Locate the cell with the specified text and output its (x, y) center coordinate. 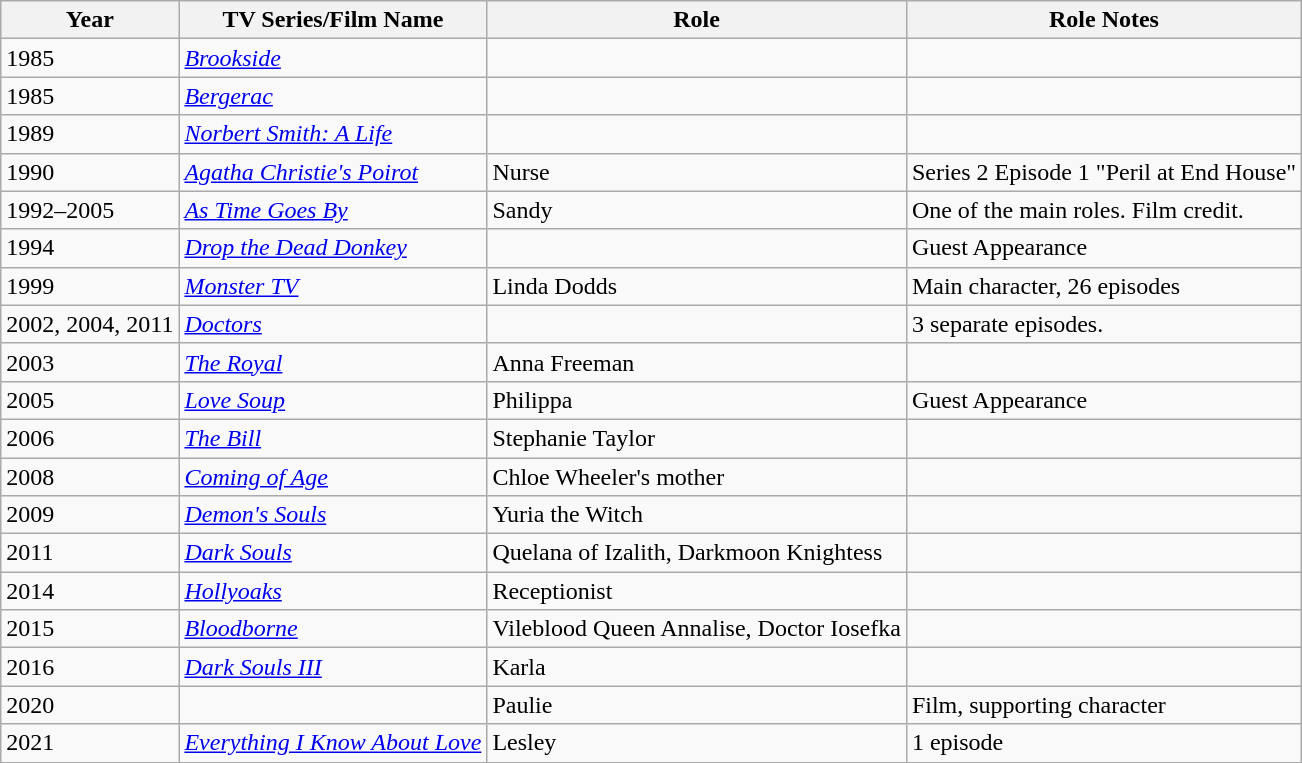
2021 (90, 743)
1 episode (1104, 743)
Stephanie Taylor (697, 438)
Vileblood Queen Annalise, Doctor Iosefka (697, 629)
Yuria the Witch (697, 515)
2009 (90, 515)
1999 (90, 286)
2003 (90, 362)
Philippa (697, 400)
One of the main roles. Film credit. (1104, 210)
Chloe Wheeler's mother (697, 477)
As Time Goes By (333, 210)
Sandy (697, 210)
2011 (90, 553)
Doctors (333, 324)
Drop the Dead Donkey (333, 248)
Norbert Smith: A Life (333, 134)
Nurse (697, 172)
Lesley (697, 743)
TV Series/Film Name (333, 20)
Dark Souls III (333, 667)
Linda Dodds (697, 286)
1990 (90, 172)
The Royal (333, 362)
Dark Souls (333, 553)
Quelana of Izalith, Darkmoon Knightess (697, 553)
The Bill (333, 438)
Agatha Christie's Poirot (333, 172)
Series 2 Episode 1 "Peril at End House" (1104, 172)
Love Soup (333, 400)
2005 (90, 400)
Bergerac (333, 96)
1989 (90, 134)
Bloodborne (333, 629)
Film, supporting character (1104, 705)
Role Notes (1104, 20)
Monster TV (333, 286)
Role (697, 20)
2002, 2004, 2011 (90, 324)
1992–2005 (90, 210)
2006 (90, 438)
2008 (90, 477)
Year (90, 20)
Receptionist (697, 591)
2014 (90, 591)
2015 (90, 629)
Anna Freeman (697, 362)
3 separate episodes. (1104, 324)
Paulie (697, 705)
1994 (90, 248)
Main character, 26 episodes (1104, 286)
Everything I Know About Love (333, 743)
Coming of Age (333, 477)
Hollyoaks (333, 591)
2016 (90, 667)
Karla (697, 667)
Demon's Souls (333, 515)
2020 (90, 705)
Brookside (333, 58)
